Capture the cell that displays the provided text and extract its [X, Y] central coordinate. 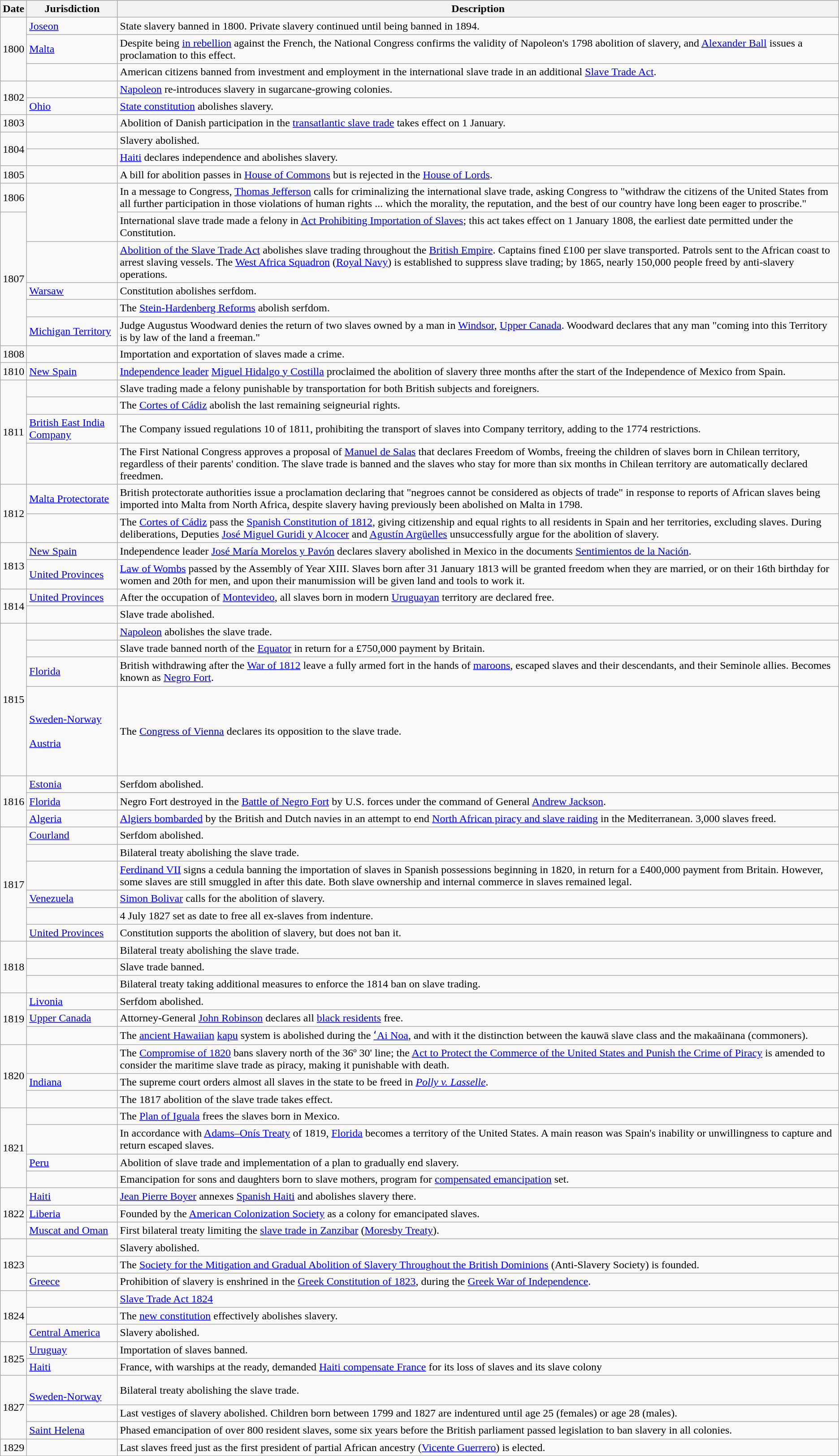
Michigan Territory [72, 332]
Ohio [72, 106]
The Society for the Mitigation and Gradual Abolition of Slavery Throughout the British Dominions (Anti-Slavery Society) is founded. [478, 1265]
Abolition of Danish participation in the transatlantic slave trade takes effect on 1 January. [478, 123]
Liberia [72, 1214]
Saint Helena [72, 1430]
The new constitution effectively abolishes slavery. [478, 1316]
Negro Fort destroyed in the Battle of Negro Fort by U.S. forces under the command of General Andrew Jackson. [478, 801]
1822 [13, 1214]
1819 [13, 1019]
Independence leader José María Morelos y Pavón declares slavery abolished in Mexico in the documents Sentimientos de la Nación. [478, 551]
Date [13, 9]
Emancipation for sons and daughters born to slave mothers, program for compensated emancipation set. [478, 1180]
Importation and exportation of slaves made a crime. [478, 354]
Abolition of slave trade and implementation of a plan to gradually end slavery. [478, 1163]
Slave trade banned. [478, 967]
Malta [72, 49]
Bilateral treaty taking additional measures to enforce the 1814 ban on slave trading. [478, 984]
Napoleon re-introduces slavery in sugarcane-growing colonies. [478, 89]
Founded by the American Colonization Society as a colony for emancipated slaves. [478, 1214]
Attorney-General John Robinson declares all black residents free. [478, 1018]
France, with warships at the ready, demanded Haiti compensate France for its loss of slaves and its slave colony [478, 1367]
Description [478, 9]
1825 [13, 1358]
1810 [13, 371]
1808 [13, 354]
1804 [13, 149]
The Congress of Vienna declares its opposition to the slave trade. [478, 731]
Napoleon abolishes the slave trade. [478, 631]
Peru [72, 1163]
Muscat and Oman [72, 1231]
Importation of slaves banned. [478, 1350]
Central America [72, 1333]
State constitution abolishes slavery. [478, 106]
Joseon [72, 26]
1803 [13, 123]
The Stein-Hardenberg Reforms abolish serfdom. [478, 308]
Constitution abolishes serfdom. [478, 291]
Slave trading made a felony punishable by transportation for both British subjects and foreigners. [478, 388]
1806 [13, 197]
Jean Pierre Boyer annexes Spanish Haiti and abolishes slavery there. [478, 1197]
1823 [13, 1265]
American citizens banned from investment and employment in the international slave trade in an additional Slave Trade Act. [478, 72]
Sweden-Norway Austria [72, 731]
Prohibition of slavery is enshrined in the Greek Constitution of 1823, during the Greek War of Independence. [478, 1282]
State slavery banned in 1800. Private slavery continued until being banned in 1894. [478, 26]
1816 [13, 801]
First bilateral treaty limiting the slave trade in Zanzibar (Moresby Treaty). [478, 1231]
The supreme court orders almost all slaves in the state to be freed in Polly v. Lasselle. [478, 1082]
Venezuela [72, 899]
1824 [13, 1316]
1800 [13, 49]
1818 [13, 967]
Haiti declares independence and abolishes slavery. [478, 157]
The 1817 abolition of the slave trade takes effect. [478, 1099]
Slave Trade Act 1824 [478, 1299]
1827 [13, 1407]
Simon Bolivar calls for the abolition of slavery. [478, 899]
Indiana [72, 1082]
1811 [13, 432]
Constitution supports the abolition of slavery, but does not ban it. [478, 933]
Upper Canada [72, 1018]
1829 [13, 1447]
1813 [13, 565]
After the occupation of Montevideo, all slaves born in modern Uruguayan territory are declared free. [478, 597]
1802 [13, 98]
Warsaw [72, 291]
Greece [72, 1282]
Livonia [72, 1001]
Phased emancipation of over 800 resident slaves, some six years before the British parliament passed legislation to ban slavery in all colonies. [478, 1430]
Estonia [72, 784]
1817 [13, 884]
Slave trade banned north of the Equator in return for a £750,000 payment by Britain. [478, 649]
Courland [72, 836]
1814 [13, 606]
Last slaves freed just as the first president of partial African ancestry (Vicente Guerrero) is elected. [478, 1447]
Jurisdiction [72, 9]
Slave trade abolished. [478, 614]
1820 [13, 1076]
1812 [13, 513]
1821 [13, 1148]
Uruguay [72, 1350]
1807 [13, 279]
Algeria [72, 818]
A bill for abolition passes in House of Commons but is rejected in the House of Lords. [478, 174]
The Cortes of Cádiz abolish the last remaining seigneurial rights. [478, 405]
Last vestiges of slavery abolished. Children born between 1799 and 1827 are indentured until age 25 (females) or age 28 (males). [478, 1413]
1815 [13, 699]
1805 [13, 174]
British East India Company [72, 428]
Malta Protectorate [72, 499]
The Company issued regulations 10 of 1811, prohibiting the transport of slaves into Company territory, adding to the 1774 restrictions. [478, 428]
The Plan of Iguala frees the slaves born in Mexico. [478, 1116]
4 July 1827 set as date to free all ex-slaves from indenture. [478, 916]
Sweden-Norway [72, 1390]
